Capture the cell that displays the provided text and extract its [x, y] central coordinate. 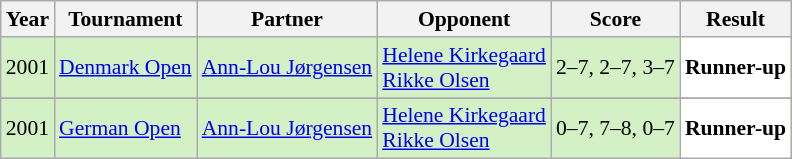
German Open [126, 128]
2–7, 2–7, 3–7 [616, 68]
Result [736, 19]
0–7, 7–8, 0–7 [616, 128]
Tournament [126, 19]
Opponent [464, 19]
Year [28, 19]
Partner [288, 19]
Denmark Open [126, 68]
Score [616, 19]
